Identify which cell holds the provided text, then report its (x, y) central coordinate. 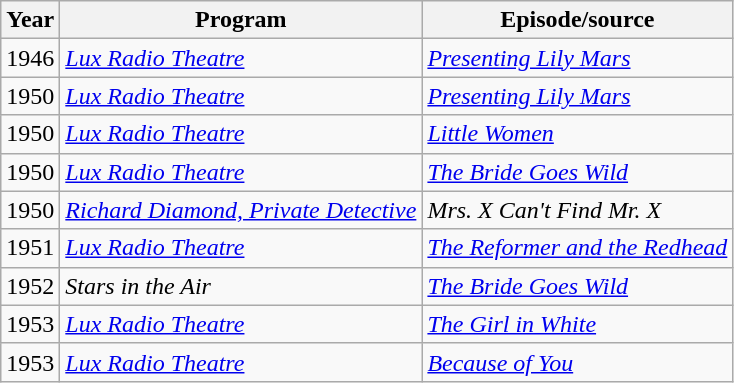
Stars in the Air (241, 286)
Because of You (578, 362)
Program (241, 20)
The Reformer and the Redhead (578, 248)
Little Women (578, 134)
The Girl in White (578, 324)
1952 (30, 286)
Mrs. X Can't Find Mr. X (578, 210)
Year (30, 20)
1946 (30, 58)
Episode/source (578, 20)
Richard Diamond, Private Detective (241, 210)
1951 (30, 248)
